Return the (x, y) coordinate for the center point of the cell that contains the specified text.  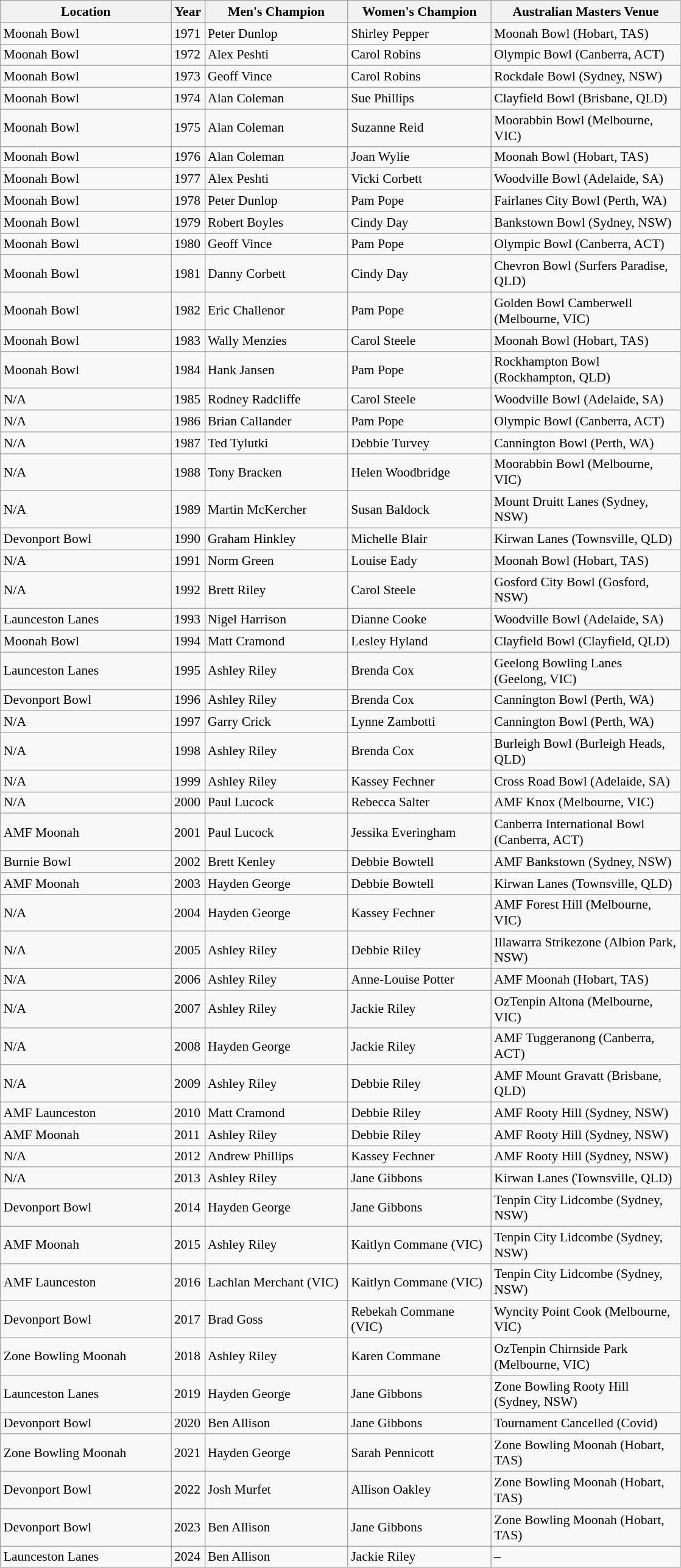
Brett Kenley (277, 862)
Suzanne Reid (419, 128)
Fairlanes City Bowl (Perth, WA) (585, 201)
1978 (188, 201)
Nigel Harrison (277, 620)
Burnie Bowl (86, 862)
Danny Corbett (277, 274)
Karen Commane (419, 1357)
2024 (188, 1557)
1987 (188, 443)
OzTenpin Chirnside Park (Melbourne, VIC) (585, 1357)
2017 (188, 1320)
2020 (188, 1424)
2001 (188, 832)
2019 (188, 1394)
1999 (188, 781)
Cross Road Bowl (Adelaide, SA) (585, 781)
Brad Goss (277, 1320)
Rodney Radcliffe (277, 400)
Mount Druitt Lanes (Sydney, NSW) (585, 509)
2004 (188, 913)
Michelle Blair (419, 539)
Lesley Hyland (419, 642)
Zone Bowling Rooty Hill (Sydney, NSW) (585, 1394)
1982 (188, 311)
Bankstown Bowl (Sydney, NSW) (585, 222)
1975 (188, 128)
2012 (188, 1157)
Sue Phillips (419, 99)
Norm Green (277, 561)
Location (86, 12)
1990 (188, 539)
1972 (188, 55)
Andrew Phillips (277, 1157)
1989 (188, 509)
Graham Hinkley (277, 539)
1974 (188, 99)
2015 (188, 1244)
2022 (188, 1491)
Rockdale Bowl (Sydney, NSW) (585, 77)
2011 (188, 1135)
2005 (188, 951)
AMF Knox (Melbourne, VIC) (585, 803)
2016 (188, 1282)
1977 (188, 179)
Brian Callander (277, 421)
1980 (188, 244)
– (585, 1557)
Dianne Cooke (419, 620)
Rebekah Commane (VIC) (419, 1320)
AMF Moonah (Hobart, TAS) (585, 980)
Illawarra Strikezone (Albion Park, NSW) (585, 951)
Shirley Pepper (419, 34)
Wally Menzies (277, 341)
1981 (188, 274)
Lachlan Merchant (VIC) (277, 1282)
Garry Crick (277, 722)
2006 (188, 980)
1985 (188, 400)
Australian Masters Venue (585, 12)
AMF Forest Hill (Melbourne, VIC) (585, 913)
Women's Champion (419, 12)
1995 (188, 670)
Tony Bracken (277, 472)
Ted Tylutki (277, 443)
AMF Mount Gravatt (Brisbane, QLD) (585, 1084)
2018 (188, 1357)
Martin McKercher (277, 509)
Sarah Pennicott (419, 1453)
1983 (188, 341)
1997 (188, 722)
Allison Oakley (419, 1491)
1998 (188, 752)
Anne-Louise Potter (419, 980)
Gosford City Bowl (Gosford, NSW) (585, 590)
Brett Riley (277, 590)
Louise Eady (419, 561)
Lynne Zambotti (419, 722)
2009 (188, 1084)
Canberra International Bowl (Canberra, ACT) (585, 832)
1986 (188, 421)
Helen Woodbridge (419, 472)
Clayfield Bowl (Brisbane, QLD) (585, 99)
Geelong Bowling Lanes (Geelong, VIC) (585, 670)
1992 (188, 590)
Robert Boyles (277, 222)
2023 (188, 1527)
Joan Wylie (419, 157)
Rockhampton Bowl (Rockhampton, QLD) (585, 369)
Susan Baldock (419, 509)
Hank Jansen (277, 369)
1979 (188, 222)
Clayfield Bowl (Clayfield, QLD) (585, 642)
1993 (188, 620)
Men's Champion (277, 12)
2008 (188, 1046)
Year (188, 12)
1996 (188, 700)
OzTenpin Altona (Melbourne, VIC) (585, 1009)
1973 (188, 77)
Chevron Bowl (Surfers Paradise, QLD) (585, 274)
2014 (188, 1208)
2010 (188, 1113)
AMF Tuggeranong (Canberra, ACT) (585, 1046)
AMF Bankstown (Sydney, NSW) (585, 862)
1976 (188, 157)
1971 (188, 34)
Vicki Corbett (419, 179)
Wyncity Point Cook (Melbourne, VIC) (585, 1320)
1988 (188, 472)
1984 (188, 369)
2021 (188, 1453)
Josh Murfet (277, 1491)
2013 (188, 1179)
2002 (188, 862)
Golden Bowl Camberwell (Melbourne, VIC) (585, 311)
Eric Challenor (277, 311)
Debbie Turvey (419, 443)
Rebecca Salter (419, 803)
Burleigh Bowl (Burleigh Heads, QLD) (585, 752)
2000 (188, 803)
Tournament Cancelled (Covid) (585, 1424)
1994 (188, 642)
2007 (188, 1009)
1991 (188, 561)
2003 (188, 884)
Jessika Everingham (419, 832)
